From the cell containing the given text, extract its center point as (X, Y) coordinate. 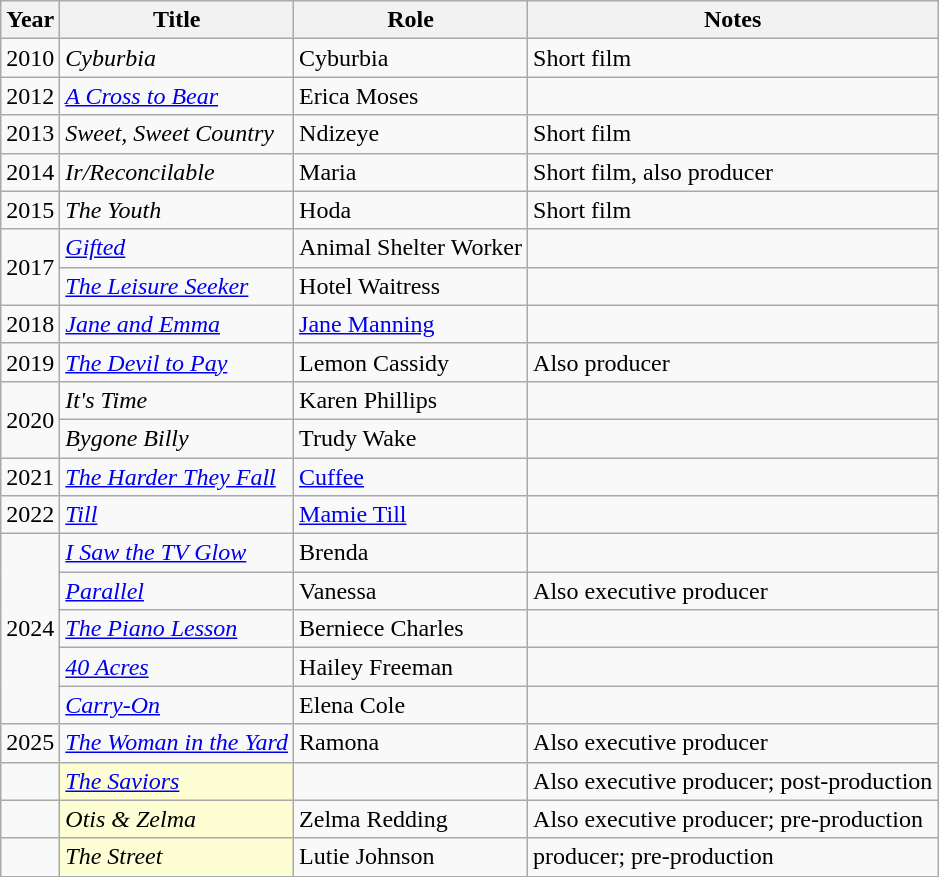
Hoda (411, 210)
Karen Phillips (411, 400)
Bygone Billy (177, 438)
Also producer (733, 362)
Hailey Freeman (411, 667)
Parallel (177, 591)
Ndizeye (411, 134)
Carry-On (177, 705)
Vanessa (411, 591)
Mamie Till (411, 515)
Also executive producer; post-production (733, 781)
Title (177, 20)
2017 (30, 267)
40 Acres (177, 667)
Ir/Reconcilable (177, 172)
Short film, also producer (733, 172)
Notes (733, 20)
2019 (30, 362)
2018 (30, 324)
Lemon Cassidy (411, 362)
I Saw the TV Glow (177, 553)
Hotel Waitress (411, 286)
Otis & Zelma (177, 819)
The Piano Lesson (177, 629)
The Woman in the Yard (177, 743)
Elena Cole (411, 705)
The Street (177, 857)
Jane Manning (411, 324)
Brenda (411, 553)
The Devil to Pay (177, 362)
Erica Moses (411, 96)
Zelma Redding (411, 819)
Trudy Wake (411, 438)
Also executive producer; pre-production (733, 819)
Role (411, 20)
producer; pre-production (733, 857)
2020 (30, 419)
Sweet, Sweet Country (177, 134)
It's Time (177, 400)
2015 (30, 210)
2012 (30, 96)
2013 (30, 134)
A Cross to Bear (177, 96)
Till (177, 515)
2021 (30, 477)
Lutie Johnson (411, 857)
2010 (30, 58)
2025 (30, 743)
2022 (30, 515)
Cuffee (411, 477)
Jane and Emma (177, 324)
Year (30, 20)
The Youth (177, 210)
The Saviors (177, 781)
2024 (30, 629)
Ramona (411, 743)
The Leisure Seeker (177, 286)
2014 (30, 172)
Berniece Charles (411, 629)
Animal Shelter Worker (411, 248)
Maria (411, 172)
Gifted (177, 248)
The Harder They Fall (177, 477)
